Determine the (X, Y) coordinate at the center of the cell enclosing the given text.  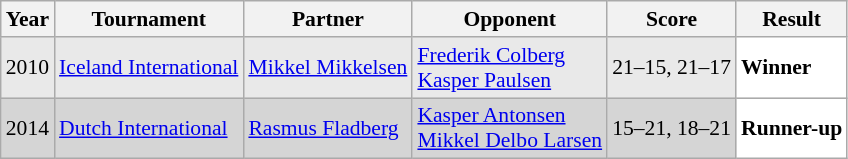
Tournament (148, 19)
Frederik Colberg Kasper Paulsen (510, 68)
Winner (792, 68)
Rasmus Fladberg (328, 128)
2014 (28, 128)
Mikkel Mikkelsen (328, 68)
Opponent (510, 19)
Kasper Antonsen Mikkel Delbo Larsen (510, 128)
Iceland International (148, 68)
Year (28, 19)
2010 (28, 68)
Runner-up (792, 128)
Score (672, 19)
Dutch International (148, 128)
21–15, 21–17 (672, 68)
Result (792, 19)
15–21, 18–21 (672, 128)
Partner (328, 19)
